For the text-containing cell, return its midpoint in [x, y] coordinate format. 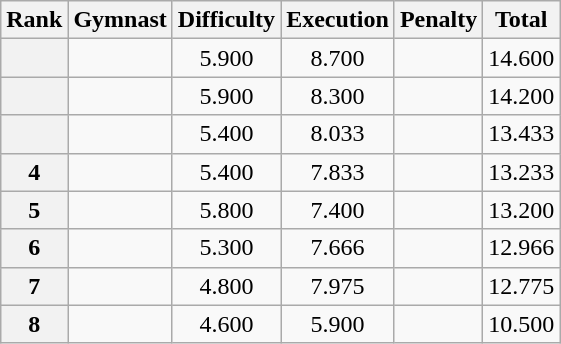
7 [34, 286]
6 [34, 248]
10.500 [522, 324]
12.775 [522, 286]
7.666 [338, 248]
8 [34, 324]
Penalty [438, 20]
13.200 [522, 210]
7.833 [338, 172]
7.400 [338, 210]
12.966 [522, 248]
14.600 [522, 58]
4.600 [226, 324]
5 [34, 210]
4 [34, 172]
14.200 [522, 96]
7.975 [338, 286]
Total [522, 20]
Difficulty [226, 20]
13.233 [522, 172]
8.300 [338, 96]
4.800 [226, 286]
5.800 [226, 210]
13.433 [522, 134]
Gymnast [120, 20]
8.700 [338, 58]
8.033 [338, 134]
Execution [338, 20]
5.300 [226, 248]
Rank [34, 20]
